Capture the cell that displays the provided text and extract its [X, Y] central coordinate. 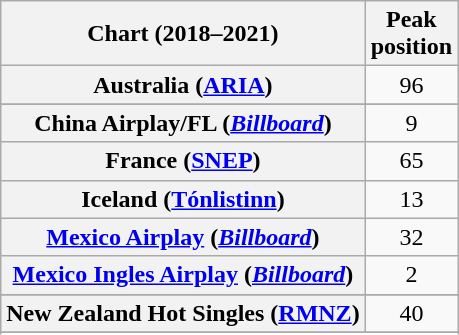
2 [411, 275]
96 [411, 85]
32 [411, 237]
China Airplay/FL (Billboard) [183, 123]
Australia (ARIA) [183, 85]
40 [411, 313]
New Zealand Hot Singles (RMNZ) [183, 313]
Mexico Ingles Airplay (Billboard) [183, 275]
13 [411, 199]
Mexico Airplay (Billboard) [183, 237]
France (SNEP) [183, 161]
Peakposition [411, 34]
Chart (2018–2021) [183, 34]
Iceland (Tónlistinn) [183, 199]
65 [411, 161]
9 [411, 123]
